Scan for the cell matching the given text and deliver its (X, Y) coordinate at center. 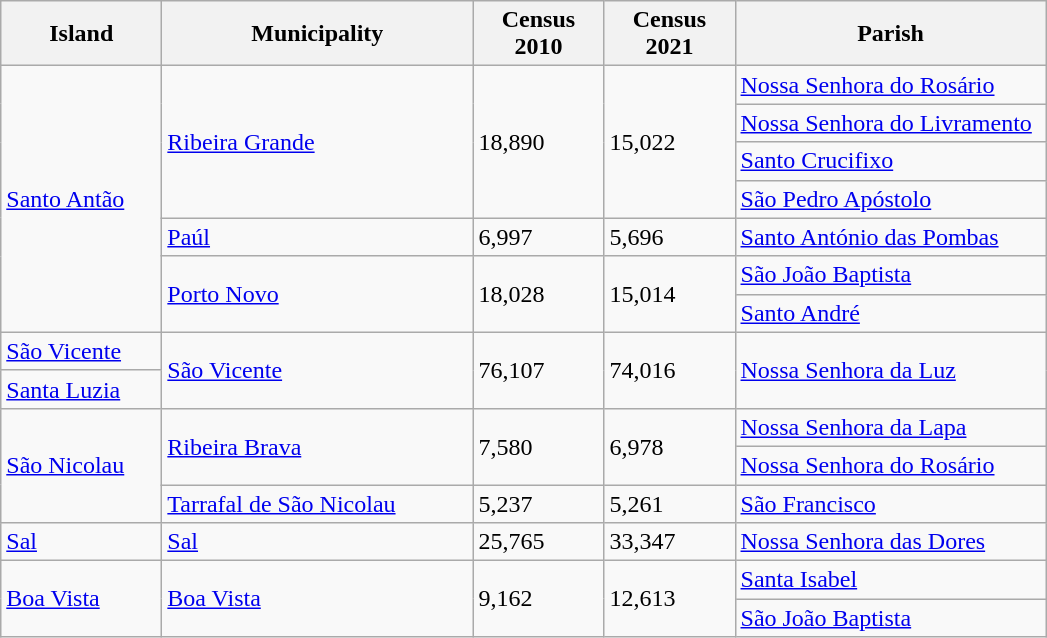
9,162 (538, 599)
São Pedro Apóstolo (890, 199)
São Francisco (890, 503)
Nossa Senhora da Luz (890, 370)
33,347 (670, 542)
Island (82, 34)
Parish (890, 34)
Municipality (318, 34)
Tarrafal de São Nicolau (318, 503)
74,016 (670, 370)
Santa Isabel (890, 580)
Santa Luzia (82, 389)
Nossa Senhora do Livramento (890, 123)
Santo Antão (82, 199)
15,022 (670, 142)
6,997 (538, 237)
12,613 (670, 599)
Santo André (890, 313)
Ribeira Brava (318, 446)
Census 2021 (670, 34)
Nossa Senhora das Dores (890, 542)
Nossa Senhora da Lapa (890, 427)
Ribeira Grande (318, 142)
Porto Novo (318, 294)
5,696 (670, 237)
5,261 (670, 503)
Santo António das Pombas (890, 237)
7,580 (538, 446)
Santo Crucifixo (890, 161)
5,237 (538, 503)
Paúl (318, 237)
São Nicolau (82, 465)
18,028 (538, 294)
Census 2010 (538, 34)
25,765 (538, 542)
18,890 (538, 142)
76,107 (538, 370)
6,978 (670, 446)
15,014 (670, 294)
